Detect which cell encompasses the target text, then output its (X, Y) center coordinate. 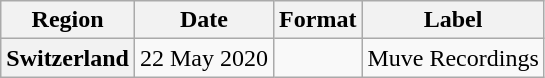
Date (204, 20)
Region (68, 20)
Format (318, 20)
Label (453, 20)
Muve Recordings (453, 58)
Switzerland (68, 58)
22 May 2020 (204, 58)
